Extract the (X, Y) coordinate from the center of the cell holding the provided text.  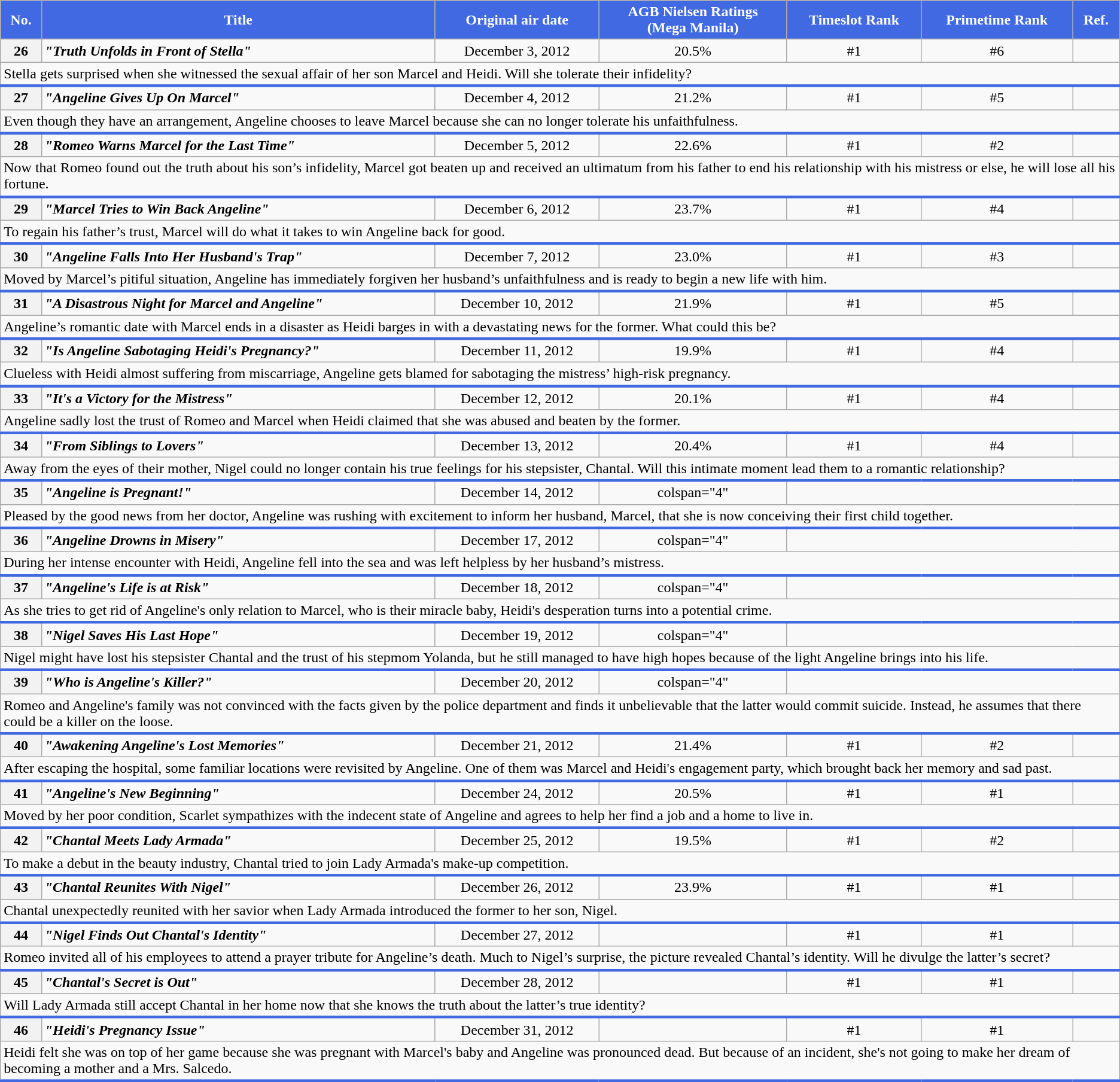
38 (21, 635)
34 (21, 445)
23.9% (693, 887)
During her intense encounter with Heidi, Angeline fell into the sea and was left helpless by her husband’s mistress. (560, 563)
December 27, 2012 (517, 935)
Timeslot Rank (854, 20)
31 (21, 303)
December 20, 2012 (517, 682)
"Angeline Drowns in Misery" (238, 540)
37 (21, 587)
To regain his father’s trust, Marcel will do what it takes to win Angeline back for good. (560, 232)
Ref. (1096, 20)
42 (21, 840)
39 (21, 682)
27 (21, 97)
December 13, 2012 (517, 445)
Primetime Rank (997, 20)
21.9% (693, 303)
46 (21, 1029)
21.4% (693, 745)
19.9% (693, 350)
23.0% (693, 256)
December 5, 2012 (517, 145)
"Chantal Reunites With Nigel" (238, 887)
"Romeo Warns Marcel for the Last Time" (238, 145)
20.4% (693, 445)
23.7% (693, 209)
44 (21, 935)
36 (21, 540)
December 14, 2012 (517, 492)
"Who is Angeline's Killer?" (238, 682)
To make a debut in the beauty industry, Chantal tried to join Lady Armada's make-up competition. (560, 864)
December 3, 2012 (517, 51)
22.6% (693, 145)
"Angeline Falls Into Her Husband's Trap" (238, 256)
No. (21, 20)
40 (21, 745)
December 25, 2012 (517, 840)
December 19, 2012 (517, 635)
#6 (997, 51)
"Truth Unfolds in Front of Stella" (238, 51)
Even though they have an arrangement, Angeline chooses to leave Marcel because she can no longer tolerate his unfaithfulness. (560, 121)
Moved by Marcel’s pitiful situation, Angeline has immediately forgiven her husband’s unfaithfulness and is ready to begin a new life with him. (560, 279)
Clueless with Heidi almost suffering from miscarriage, Angeline gets blamed for sabotaging the mistress’ high-risk pregnancy. (560, 374)
December 28, 2012 (517, 982)
"From Siblings to Lovers" (238, 445)
December 11, 2012 (517, 350)
December 24, 2012 (517, 793)
28 (21, 145)
December 10, 2012 (517, 303)
45 (21, 982)
December 6, 2012 (517, 209)
30 (21, 256)
20.1% (693, 398)
"Angeline Gives Up On Marcel" (238, 97)
Will Lady Armada still accept Chantal in her home now that she knows the truth about the latter’s true identity? (560, 1005)
33 (21, 398)
26 (21, 51)
"A Disastrous Night for Marcel and Angeline" (238, 303)
32 (21, 350)
"Marcel Tries to Win Back Angeline" (238, 209)
December 26, 2012 (517, 887)
43 (21, 887)
Original air date (517, 20)
21.2% (693, 97)
"Chantal Meets Lady Armada" (238, 840)
December 21, 2012 (517, 745)
December 7, 2012 (517, 256)
"Awakening Angeline's Lost Memories" (238, 745)
"Chantal's Secret is Out" (238, 982)
Angeline sadly lost the trust of Romeo and Marcel when Heidi claimed that she was abused and beaten by the former. (560, 422)
December 31, 2012 (517, 1029)
As she tries to get rid of Angeline's only relation to Marcel, who is their miracle baby, Heidi's desperation turns into a potential crime. (560, 611)
"Angeline's New Beginning" (238, 793)
"It's a Victory for the Mistress" (238, 398)
Title (238, 20)
19.5% (693, 840)
December 12, 2012 (517, 398)
December 17, 2012 (517, 540)
41 (21, 793)
"Angeline's Life is at Risk" (238, 587)
"Angeline is Pregnant!" (238, 492)
Chantal unexpectedly reunited with her savior when Lady Armada introduced the former to her son, Nigel. (560, 911)
"Heidi's Pregnancy Issue" (238, 1029)
"Is Angeline Sabotaging Heidi's Pregnancy?" (238, 350)
December 4, 2012 (517, 97)
29 (21, 209)
"Nigel Finds Out Chantal's Identity" (238, 935)
35 (21, 492)
Angeline’s romantic date with Marcel ends in a disaster as Heidi barges in with a devastating news for the former. What could this be? (560, 327)
#3 (997, 256)
Stella gets surprised when she witnessed the sexual affair of her son Marcel and Heidi. Will she tolerate their infidelity? (560, 74)
December 18, 2012 (517, 587)
"Nigel Saves His Last Hope" (238, 635)
AGB Nielsen Ratings(Mega Manila) (693, 20)
Moved by her poor condition, Scarlet sympathizes with the indecent state of Angeline and agrees to help her find a job and a home to live in. (560, 816)
